For the text-containing cell, return its midpoint in (X, Y) coordinate format. 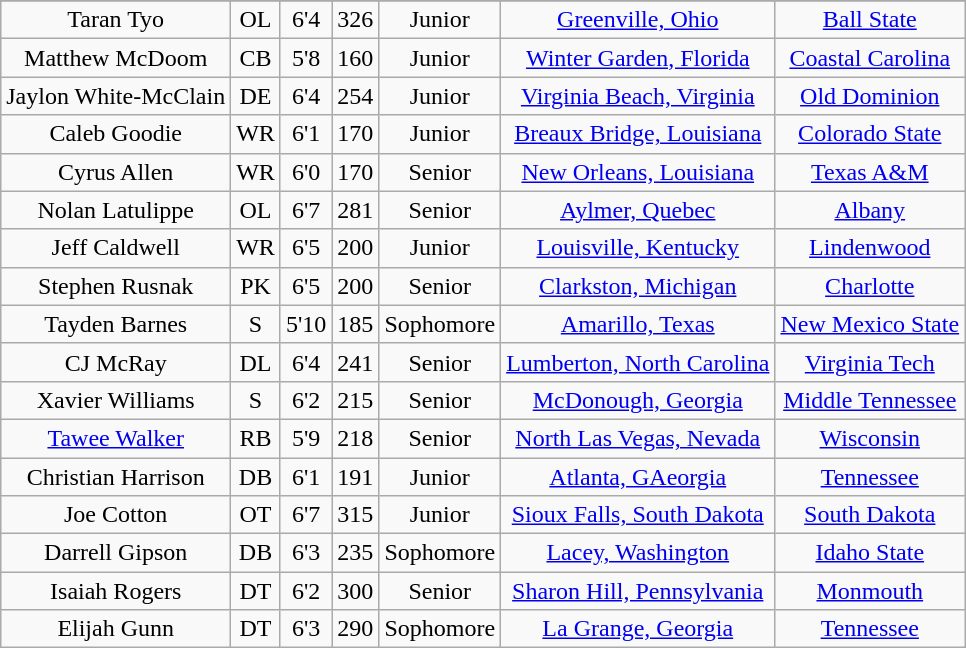
McDonough, Georgia (638, 400)
New Orleans, Louisiana (638, 172)
215 (356, 400)
235 (356, 553)
5'8 (306, 58)
Darrell Gipson (116, 553)
La Grange, Georgia (638, 629)
185 (356, 324)
Sioux Falls, South Dakota (638, 515)
Coastal Carolina (870, 58)
CB (256, 58)
254 (356, 96)
Virginia Beach, Virginia (638, 96)
PK (256, 286)
6'0 (306, 172)
Colorado State (870, 134)
Stephen Rusnak (116, 286)
Lacey, Washington (638, 553)
Isaiah Rogers (116, 591)
326 (356, 20)
Jeff Caldwell (116, 248)
Texas A&M (870, 172)
Middle Tennessee (870, 400)
Tayden Barnes (116, 324)
281 (356, 210)
300 (356, 591)
Elijah Gunn (116, 629)
Charlotte (870, 286)
CJ McRay (116, 362)
290 (356, 629)
Jaylon White-McClain (116, 96)
Sharon Hill, Pennsylvania (638, 591)
Taran Tyo (116, 20)
5'10 (306, 324)
Albany (870, 210)
OT (256, 515)
Nolan Latulippe (116, 210)
Lindenwood (870, 248)
Lumberton, North Carolina (638, 362)
Louisville, Kentucky (638, 248)
DE (256, 96)
191 (356, 477)
Xavier Williams (116, 400)
Clarkston, Michigan (638, 286)
Greenville, Ohio (638, 20)
Monmouth (870, 591)
Old Dominion (870, 96)
Atlanta, GAeorgia (638, 477)
RB (256, 438)
5'9 (306, 438)
Christian Harrison (116, 477)
Wisconsin (870, 438)
Winter Garden, Florida (638, 58)
South Dakota (870, 515)
Amarillo, Texas (638, 324)
New Mexico State (870, 324)
Ball State (870, 20)
Caleb Goodie (116, 134)
Cyrus Allen (116, 172)
160 (356, 58)
DL (256, 362)
Tawee Walker (116, 438)
North Las Vegas, Nevada (638, 438)
Aylmer, Quebec (638, 210)
Matthew McDoom (116, 58)
Virginia Tech (870, 362)
241 (356, 362)
Idaho State (870, 553)
Breaux Bridge, Louisiana (638, 134)
218 (356, 438)
315 (356, 515)
Joe Cotton (116, 515)
